Pinpoint the cell where the given text exists, returning its (X, Y) midpoint coordinate. 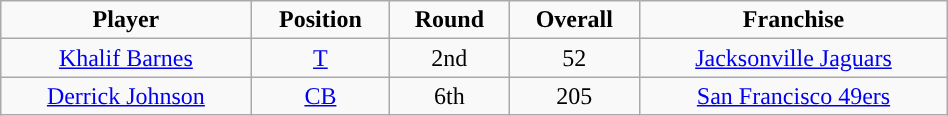
Position (320, 20)
Derrick Johnson (126, 96)
205 (574, 96)
Player (126, 20)
Overall (574, 20)
Round (450, 20)
Jacksonville Jaguars (794, 58)
Khalif Barnes (126, 58)
CB (320, 96)
2nd (450, 58)
52 (574, 58)
Franchise (794, 20)
San Francisco 49ers (794, 96)
6th (450, 96)
T (320, 58)
